Capture the cell that displays the provided text and extract its [x, y] central coordinate. 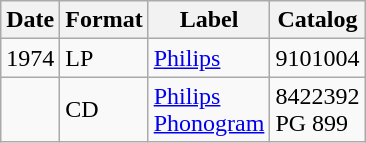
Date [30, 20]
8422392PG 899 [318, 110]
Catalog [318, 20]
PhilipsPhonogram [209, 110]
LP [104, 58]
Format [104, 20]
1974 [30, 58]
Philips [209, 58]
CD [104, 110]
Label [209, 20]
9101004 [318, 58]
